Scan for the cell matching the given text and deliver its [X, Y] coordinate at center. 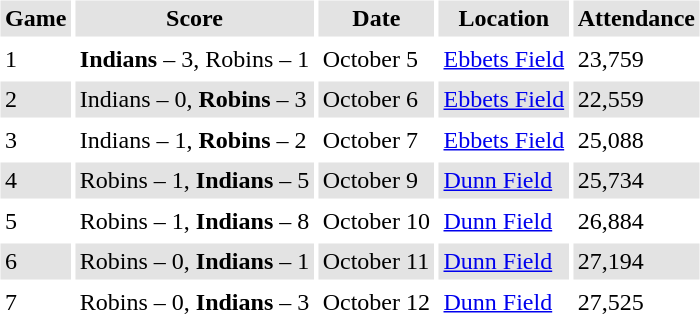
Attendance [636, 18]
October 11 [376, 262]
October 7 [376, 140]
22,559 [636, 100]
Location [504, 18]
Indians – 3, Robins – 1 [194, 59]
2 [35, 100]
26,884 [636, 221]
3 [35, 140]
Score [194, 18]
4 [35, 180]
October 5 [376, 59]
27,194 [636, 262]
Indians – 1, Robins – 2 [194, 140]
1 [35, 59]
Robins – 1, Indians – 8 [194, 221]
Indians – 0, Robins – 3 [194, 100]
Robins – 0, Indians – 1 [194, 262]
6 [35, 262]
Game [35, 18]
25,088 [636, 140]
Date [376, 18]
5 [35, 221]
25,734 [636, 180]
23,759 [636, 59]
October 6 [376, 100]
October 10 [376, 221]
Robins – 1, Indians – 5 [194, 180]
October 9 [376, 180]
